Scan for the cell matching the given text and deliver its [x, y] coordinate at center. 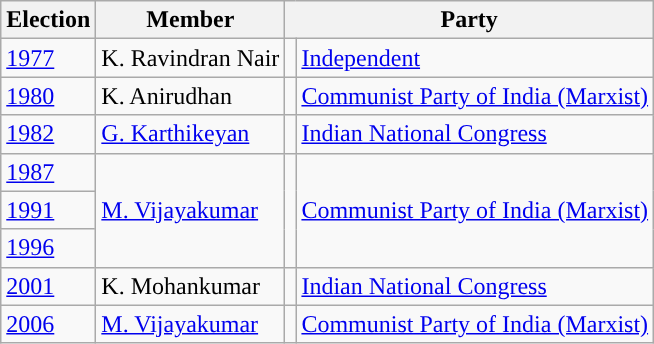
K. Anirudhan [190, 96]
G. Karthikeyan [190, 134]
K. Ravindran Nair [190, 58]
Election [48, 20]
1991 [48, 210]
Party [470, 20]
K. Mohankumar [190, 286]
Member [190, 20]
1982 [48, 134]
Independent [475, 58]
1977 [48, 58]
2001 [48, 286]
1987 [48, 172]
2006 [48, 324]
1980 [48, 96]
1996 [48, 248]
